Provide the (x, y) coordinate of the cell's center where the given text is located.  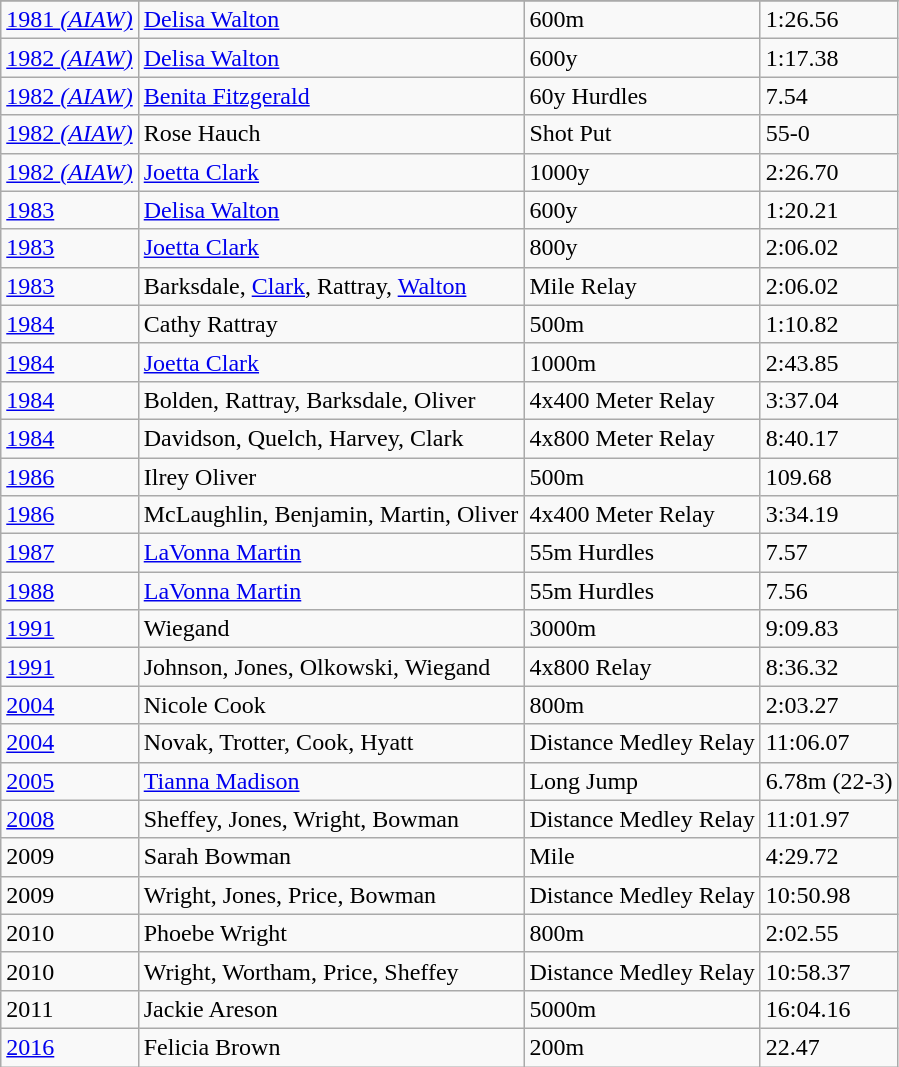
1:10.82 (829, 324)
6.78m (22-3) (829, 781)
Long Jump (642, 781)
Jackie Areson (331, 1009)
2:02.55 (829, 933)
Shot Put (642, 134)
Barksdale, Clark, Rattray, Walton (331, 286)
800y (642, 248)
10:58.37 (829, 971)
McLaughlin, Benjamin, Martin, Oliver (331, 515)
Nicole Cook (331, 705)
55-0 (829, 134)
1:26.56 (829, 20)
Sheffey, Jones, Wright, Bowman (331, 819)
11:06.07 (829, 743)
200m (642, 1047)
4:29.72 (829, 857)
3:34.19 (829, 515)
Wright, Jones, Price, Bowman (331, 895)
Bolden, Rattray, Barksdale, Oliver (331, 400)
9:09.83 (829, 629)
Wiegand (331, 629)
5000m (642, 1009)
7.54 (829, 96)
Ilrey Oliver (331, 477)
Felicia Brown (331, 1047)
Tianna Madison (331, 781)
2005 (70, 781)
1:20.21 (829, 210)
60y Hurdles (642, 96)
Phoebe Wright (331, 933)
2:03.27 (829, 705)
Cathy Rattray (331, 324)
2008 (70, 819)
Novak, Trotter, Cook, Hyatt (331, 743)
Davidson, Quelch, Harvey, Clark (331, 438)
4x800 Relay (642, 667)
2:43.85 (829, 362)
16:04.16 (829, 1009)
Wright, Wortham, Price, Sheffey (331, 971)
1000m (642, 362)
600m (642, 20)
Johnson, Jones, Olkowski, Wiegand (331, 667)
1988 (70, 591)
Sarah Bowman (331, 857)
1000y (642, 172)
109.68 (829, 477)
Mile Relay (642, 286)
1987 (70, 553)
4x800 Meter Relay (642, 438)
8:36.32 (829, 667)
1981 (AIAW) (70, 20)
2016 (70, 1047)
7.56 (829, 591)
Rose Hauch (331, 134)
22.47 (829, 1047)
1:17.38 (829, 58)
Mile (642, 857)
7.57 (829, 553)
11:01.97 (829, 819)
8:40.17 (829, 438)
3:37.04 (829, 400)
10:50.98 (829, 895)
2:26.70 (829, 172)
2011 (70, 1009)
3000m (642, 629)
Benita Fitzgerald (331, 96)
